Detect which cell encompasses the target text, then output its (X, Y) center coordinate. 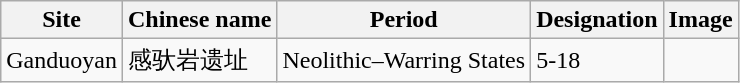
感驮岩遗址 (199, 60)
Designation (597, 20)
Neolithic–Warring States (404, 60)
5-18 (597, 60)
Image (700, 20)
Site (62, 20)
Period (404, 20)
Chinese name (199, 20)
Ganduoyan (62, 60)
